Locate the cell with the specified text and output its [X, Y] center coordinate. 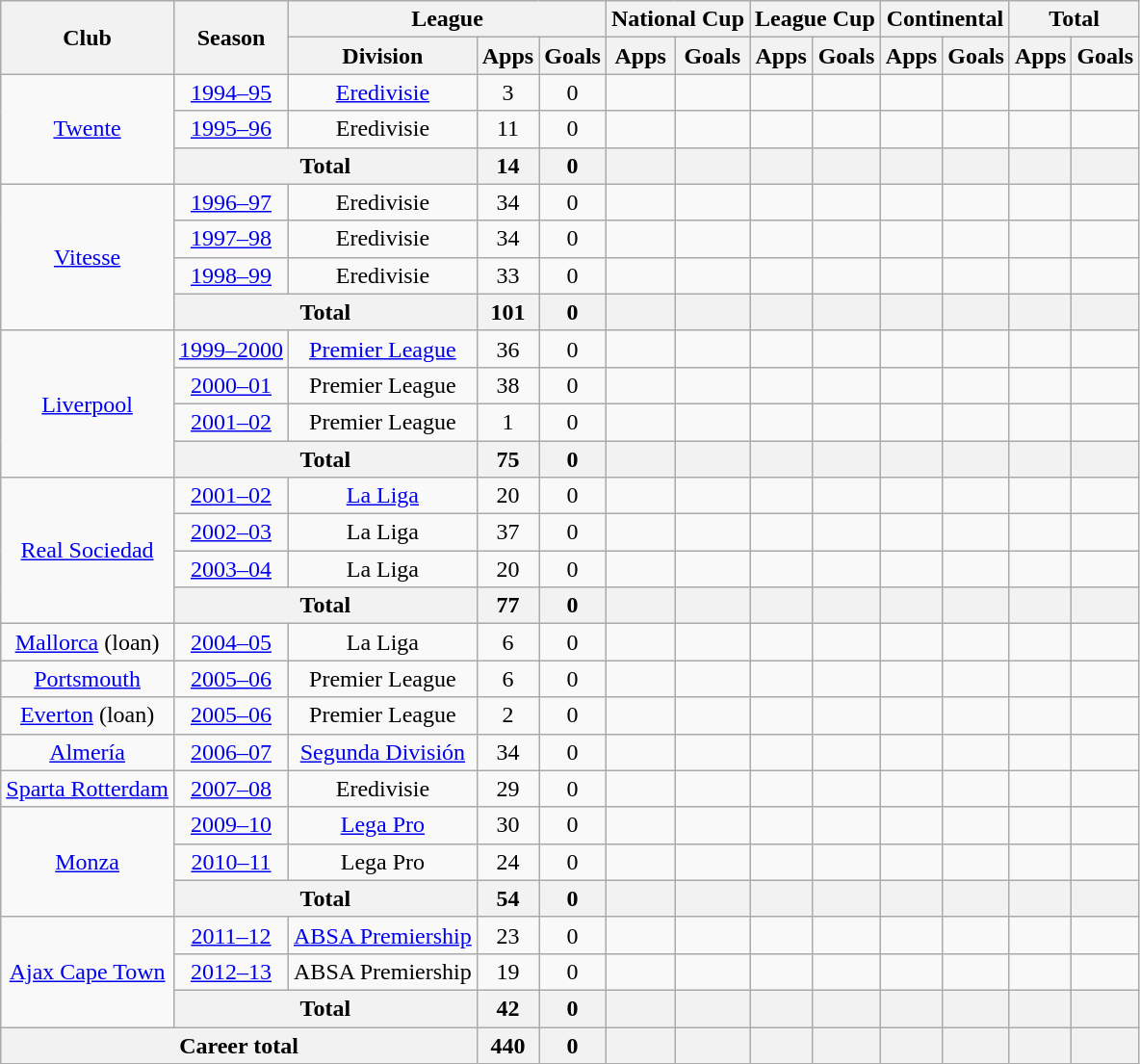
Liverpool [88, 403]
77 [507, 606]
42 [507, 1008]
440 [507, 1045]
2000–01 [231, 385]
24 [507, 862]
Career total [239, 1045]
Club [88, 38]
Season [231, 38]
League Cup [816, 19]
2003–04 [231, 569]
1999–2000 [231, 349]
1 [507, 422]
2007–08 [231, 789]
38 [507, 385]
2010–11 [231, 862]
30 [507, 825]
Everton (loan) [88, 715]
National Cup [678, 19]
Monza [88, 862]
23 [507, 935]
3 [507, 92]
19 [507, 972]
Mallorca (loan) [88, 642]
Segunda División [383, 752]
1995–96 [231, 129]
Sparta Rotterdam [88, 789]
2012–13 [231, 972]
Ajax Cape Town [88, 972]
1994–95 [231, 92]
1996–97 [231, 202]
36 [507, 349]
101 [507, 312]
2011–12 [231, 935]
Continental [945, 19]
11 [507, 129]
Division [383, 56]
1997–98 [231, 239]
Real Sociedad [88, 551]
Almería [88, 752]
54 [507, 898]
14 [507, 166]
2006–07 [231, 752]
1998–99 [231, 275]
Portsmouth [88, 679]
2002–03 [231, 532]
37 [507, 532]
2009–10 [231, 825]
Vitesse [88, 257]
2 [507, 715]
League [448, 19]
2004–05 [231, 642]
Twente [88, 129]
29 [507, 789]
33 [507, 275]
75 [507, 459]
